Identify which cell holds the provided text, then report its [X, Y] central coordinate. 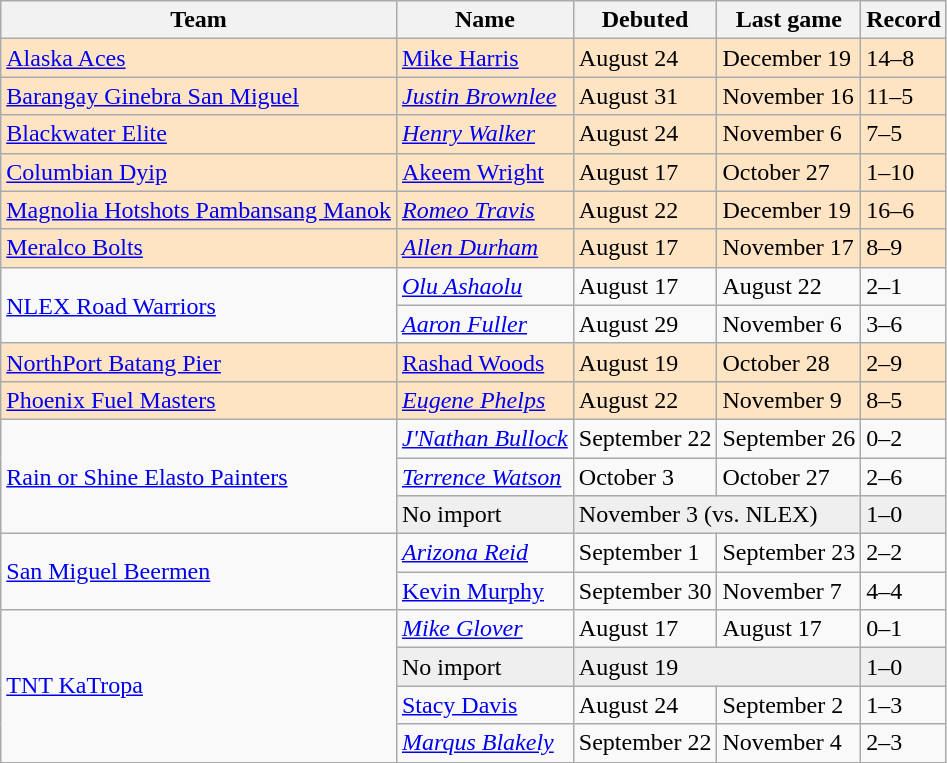
November 16 [789, 96]
8–5 [904, 400]
Last game [789, 20]
Mike Glover [484, 629]
8–9 [904, 248]
3–6 [904, 324]
14–8 [904, 58]
2–2 [904, 553]
Romeo Travis [484, 210]
August 29 [645, 324]
Record [904, 20]
October 28 [789, 362]
11–5 [904, 96]
August 31 [645, 96]
7–5 [904, 134]
16–6 [904, 210]
2–3 [904, 743]
September 23 [789, 553]
Marqus Blakely [484, 743]
Arizona Reid [484, 553]
Terrence Watson [484, 477]
2–6 [904, 477]
0–2 [904, 438]
Allen Durham [484, 248]
Aaron Fuller [484, 324]
Barangay Ginebra San Miguel [199, 96]
Mike Harris [484, 58]
November 17 [789, 248]
4–4 [904, 591]
November 4 [789, 743]
2–9 [904, 362]
Rain or Shine Elasto Painters [199, 476]
Kevin Murphy [484, 591]
Blackwater Elite [199, 134]
NLEX Road Warriors [199, 305]
Name [484, 20]
September 2 [789, 705]
Justin Brownlee [484, 96]
Stacy Davis [484, 705]
2–1 [904, 286]
San Miguel Beermen [199, 572]
0–1 [904, 629]
Rashad Woods [484, 362]
Meralco Bolts [199, 248]
NorthPort Batang Pier [199, 362]
Columbian Dyip [199, 172]
J'Nathan Bullock [484, 438]
November 7 [789, 591]
Olu Ashaolu [484, 286]
Akeem Wright [484, 172]
September 26 [789, 438]
October 3 [645, 477]
September 30 [645, 591]
November 3 (vs. NLEX) [716, 515]
1–10 [904, 172]
Alaska Aces [199, 58]
November 9 [789, 400]
Phoenix Fuel Masters [199, 400]
1–3 [904, 705]
Henry Walker [484, 134]
Debuted [645, 20]
September 1 [645, 553]
Magnolia Hotshots Pambansang Manok [199, 210]
TNT KaTropa [199, 686]
Eugene Phelps [484, 400]
Team [199, 20]
